Extract the (X, Y) coordinate from the center of the cell holding the provided text.  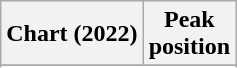
Peakposition (189, 34)
Chart (2022) (72, 34)
